Search for the cell housing the specified text and yield its [X, Y] center coordinate. 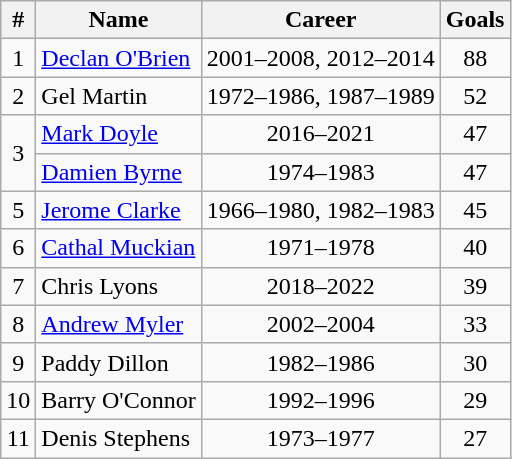
2001–2008, 2012–2014 [320, 58]
40 [475, 248]
Name [118, 20]
1966–1980, 1982–1983 [320, 210]
Cathal Muckian [118, 248]
1972–1986, 1987–1989 [320, 96]
Career [320, 20]
1992–1996 [320, 400]
30 [475, 362]
Andrew Myler [118, 324]
Mark Doyle [118, 134]
5 [18, 210]
33 [475, 324]
Barry O'Connor [118, 400]
52 [475, 96]
Denis Stephens [118, 438]
2016–2021 [320, 134]
1982–1986 [320, 362]
9 [18, 362]
8 [18, 324]
1974–1983 [320, 172]
88 [475, 58]
2018–2022 [320, 286]
45 [475, 210]
# [18, 20]
29 [475, 400]
1 [18, 58]
1971–1978 [320, 248]
3 [18, 153]
7 [18, 286]
11 [18, 438]
27 [475, 438]
6 [18, 248]
Goals [475, 20]
1973–1977 [320, 438]
2 [18, 96]
Damien Byrne [118, 172]
2002–2004 [320, 324]
39 [475, 286]
Paddy Dillon [118, 362]
Chris Lyons [118, 286]
Declan O'Brien [118, 58]
Jerome Clarke [118, 210]
10 [18, 400]
Gel Martin [118, 96]
